From the cell containing the given text, extract its center point as [x, y] coordinate. 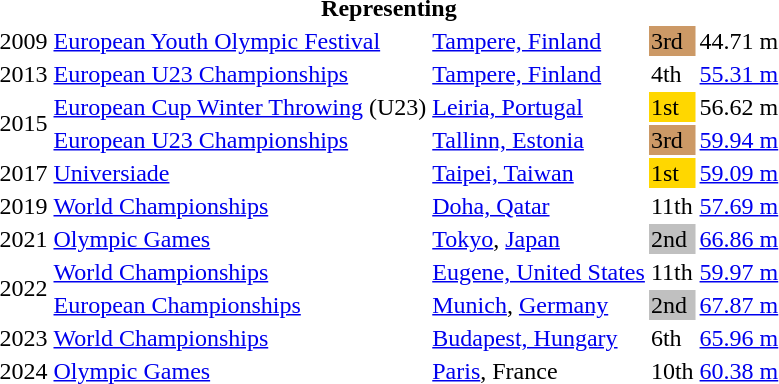
4th [672, 74]
Universiade [240, 173]
European Championships [240, 305]
Munich, Germany [539, 305]
Doha, Qatar [539, 206]
Eugene, United States [539, 272]
6th [672, 338]
European Cup Winter Throwing (U23) [240, 107]
European Youth Olympic Festival [240, 41]
Taipei, Taiwan [539, 173]
Leiria, Portugal [539, 107]
Tokyo, Japan [539, 239]
Tallinn, Estonia [539, 140]
Olympic Games [240, 239]
Budapest, Hungary [539, 338]
